Pinpoint the cell where the given text exists, returning its (X, Y) midpoint coordinate. 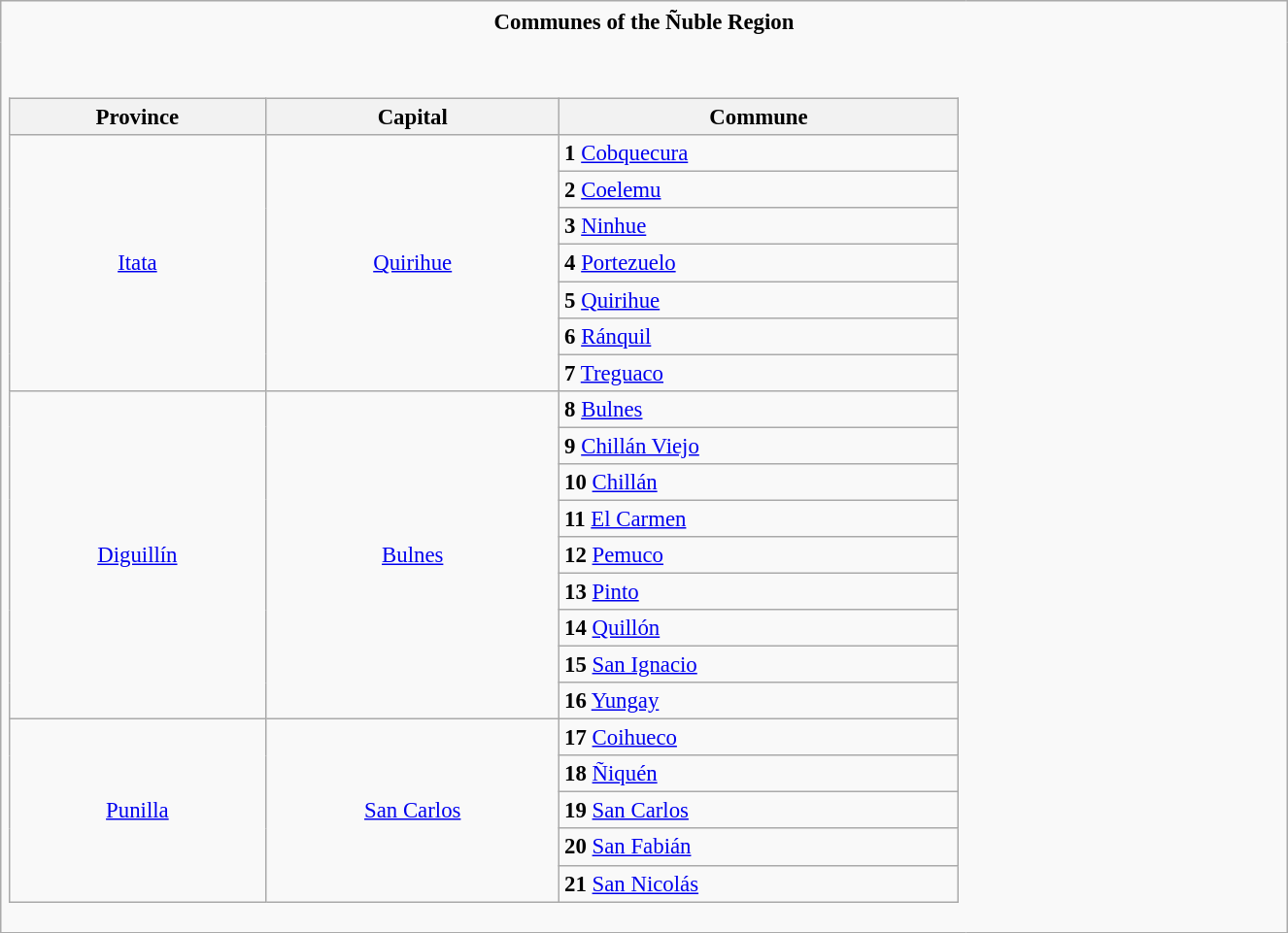
Province (137, 117)
Bulnes (413, 554)
21 San Nicolás (759, 883)
Itata (137, 262)
Quirihue (413, 262)
10 Chillán (759, 483)
4 Portezuelo (759, 263)
17 Coihueco (759, 738)
6 Ránquil (759, 336)
Capital (413, 117)
Communes of the Ñuble Region (644, 21)
5 Quirihue (759, 300)
19 San Carlos (759, 811)
9 Chillán Viejo (759, 446)
14 Quillón (759, 628)
2 Coelemu (759, 190)
Commune (759, 117)
16 Yungay (759, 701)
15 San Ignacio (759, 665)
7 Treguaco (759, 373)
12 Pemuco (759, 555)
18 Ñiquén (759, 774)
San Carlos (413, 811)
20 San Fabián (759, 848)
3 Ninhue (759, 226)
Punilla (137, 811)
13 Pinto (759, 591)
8 Bulnes (759, 409)
1 Cobquecura (759, 153)
Diguillín (137, 554)
11 El Carmen (759, 518)
